Capture the cell that displays the provided text and extract its [X, Y] central coordinate. 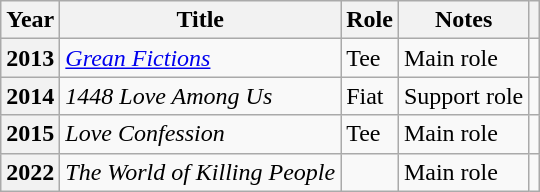
2015 [30, 134]
The World of Killing People [200, 172]
2013 [30, 58]
Grean Fictions [200, 58]
Notes [463, 20]
Fiat [370, 96]
Title [200, 20]
Role [370, 20]
Year [30, 20]
2014 [30, 96]
1448 Love Among Us [200, 96]
Love Confession [200, 134]
Support role [463, 96]
2022 [30, 172]
